Scan for the cell matching the given text and deliver its [x, y] coordinate at center. 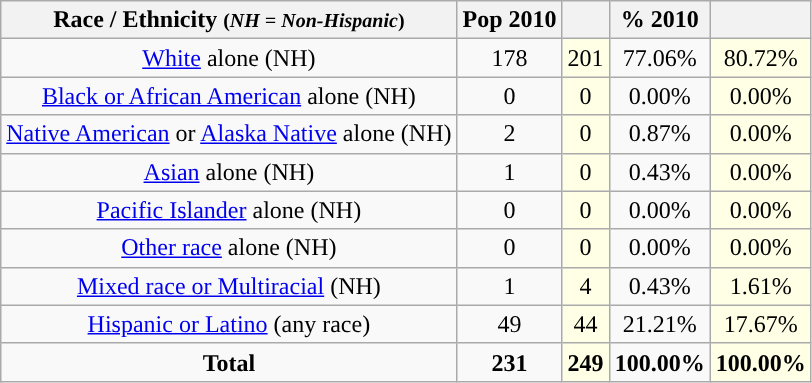
21.21% [660, 324]
231 [510, 362]
178 [510, 58]
Pop 2010 [510, 20]
Total [229, 362]
Native American or Alaska Native alone (NH) [229, 134]
80.72% [760, 58]
249 [586, 362]
2 [510, 134]
17.67% [760, 324]
Mixed race or Multiracial (NH) [229, 286]
77.06% [660, 58]
0.87% [660, 134]
White alone (NH) [229, 58]
Asian alone (NH) [229, 172]
4 [586, 286]
Race / Ethnicity (NH = Non-Hispanic) [229, 20]
49 [510, 324]
201 [586, 58]
Hispanic or Latino (any race) [229, 324]
Black or African American alone (NH) [229, 96]
Other race alone (NH) [229, 248]
Pacific Islander alone (NH) [229, 210]
44 [586, 324]
1.61% [760, 286]
% 2010 [660, 20]
